Output the [x, y] coordinate of the center of the cell containing the given text.  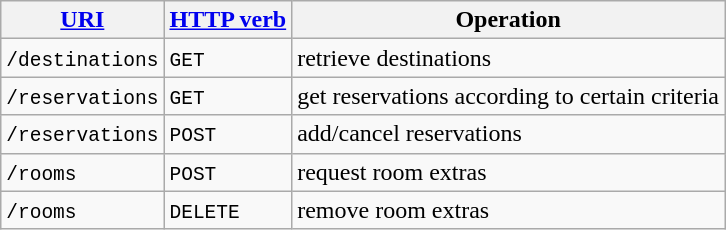
get reservations according to certain criteria [508, 96]
add/cancel reservations [508, 134]
retrieve destinations [508, 58]
DELETE [228, 210]
Operation [508, 20]
URI [82, 20]
request room extras [508, 172]
HTTP verb [228, 20]
/destinations [82, 58]
remove room extras [508, 210]
